Output the (x, y) coordinate of the center of the cell containing the given text.  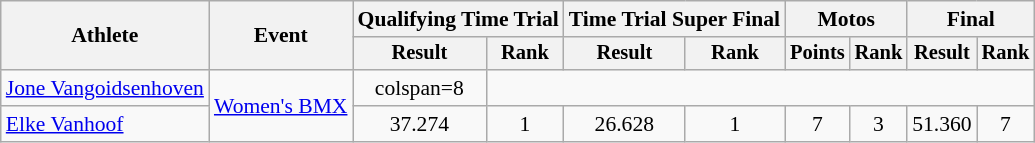
colspan=8 (420, 88)
Points (817, 54)
Women's BMX (281, 106)
Time Trial Super Final (674, 19)
3 (879, 124)
Motos (846, 19)
51.360 (942, 124)
37.274 (420, 124)
Athlete (105, 36)
26.628 (624, 124)
Event (281, 36)
Qualifying Time Trial (458, 19)
Final (970, 19)
Jone Vangoidsenhoven (105, 88)
Elke Vanhoof (105, 124)
